Determine the [X, Y] coordinate at the center of the cell enclosing the given text.  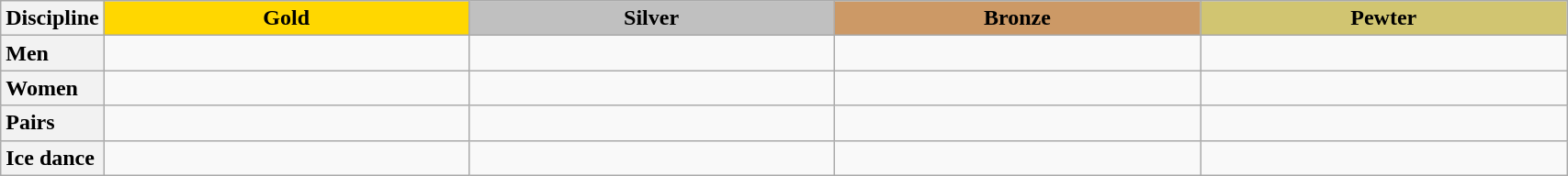
Bronze [1018, 18]
Gold [287, 18]
Discipline [52, 18]
Ice dance [52, 158]
Silver [651, 18]
Pewter [1383, 18]
Pairs [52, 123]
Women [52, 88]
Men [52, 53]
